Output the (X, Y) coordinate of the center of the cell containing the given text.  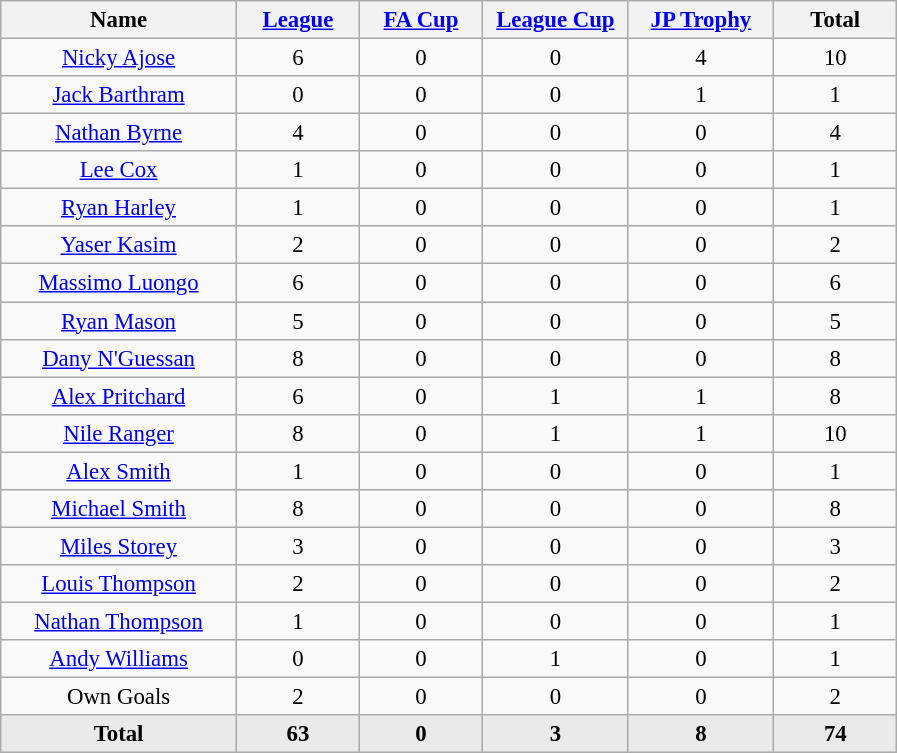
FA Cup (420, 20)
Michael Smith (119, 509)
74 (836, 734)
Miles Storey (119, 546)
Massimo Luongo (119, 283)
63 (298, 734)
Yaser Kasim (119, 245)
League (298, 20)
Alex Pritchard (119, 396)
Dany N'Guessan (119, 358)
Jack Barthram (119, 95)
Alex Smith (119, 471)
Own Goals (119, 697)
League Cup (556, 20)
Name (119, 20)
Lee Cox (119, 170)
JP Trophy (701, 20)
Ryan Mason (119, 321)
Nicky Ajose (119, 58)
Nathan Byrne (119, 133)
Nathan Thompson (119, 621)
Nile Ranger (119, 433)
Andy Williams (119, 659)
Louis Thompson (119, 584)
Ryan Harley (119, 208)
